Extract the (x, y) coordinate from the center of the cell holding the provided text.  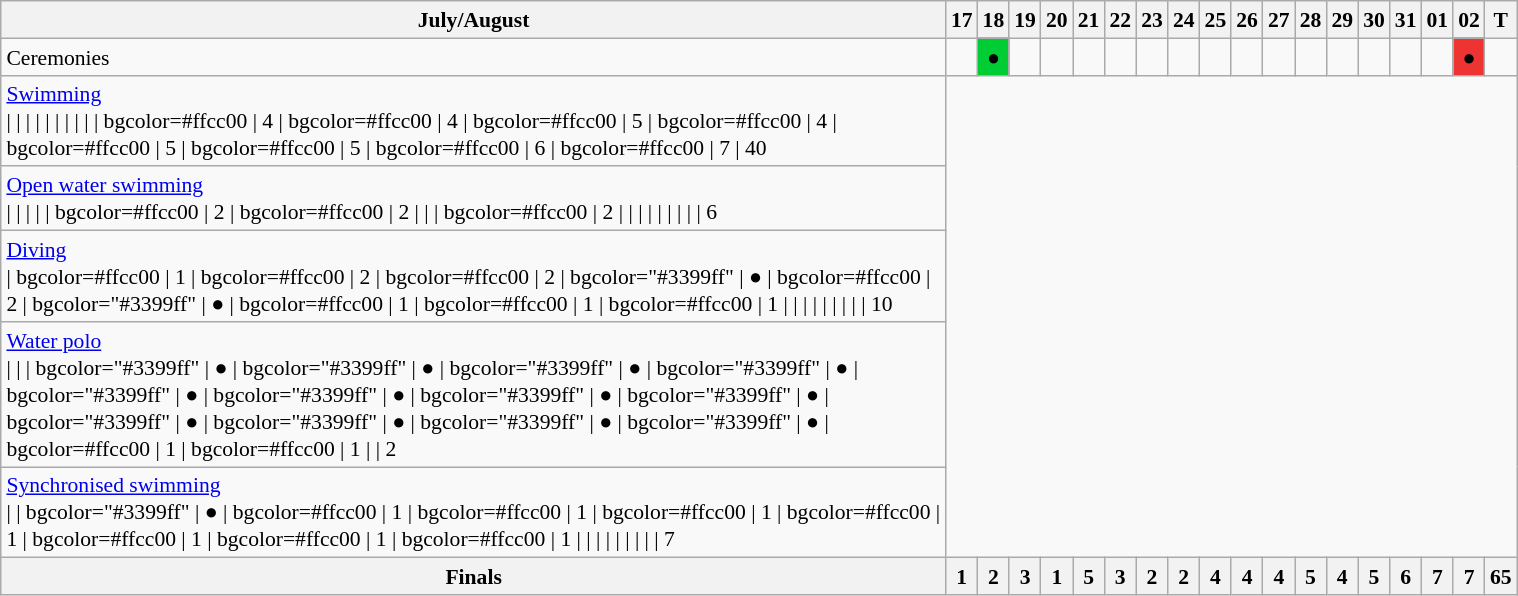
Open water swimming| | | | | bgcolor=#ffcc00 | 2 | bgcolor=#ffcc00 | 2 | | | bgcolor=#ffcc00 | 2 | | | | | | | | | 6 (473, 198)
65 (1501, 576)
26 (1247, 20)
Ceremonies (473, 56)
28 (1311, 20)
25 (1216, 20)
21 (1089, 20)
01 (1438, 20)
31 (1406, 20)
17 (962, 20)
27 (1279, 20)
24 (1184, 20)
22 (1120, 20)
30 (1374, 20)
02 (1469, 20)
July/August (473, 20)
23 (1152, 20)
T (1501, 20)
6 (1406, 576)
20 (1057, 20)
19 (1025, 20)
18 (994, 20)
29 (1342, 20)
Finals (473, 576)
